Provide the [X, Y] coordinate of the cell's center where the given text is located.  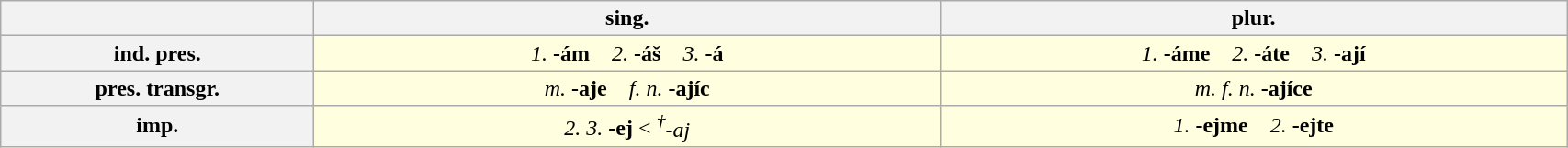
pres. transgr. [158, 88]
m. -aje f. n. -ajíc [627, 88]
2. 3. -ej < †-aj [627, 127]
1. -ám 2. -áš 3. -á [627, 53]
1. -ejme 2. -ejte [1254, 127]
plur. [1254, 18]
imp. [158, 127]
ind. pres. [158, 53]
1. -áme 2. -áte 3. -ají [1254, 53]
m. f. n. -ajíce [1254, 88]
sing. [627, 18]
